From the cell containing the given text, extract its center point as (X, Y) coordinate. 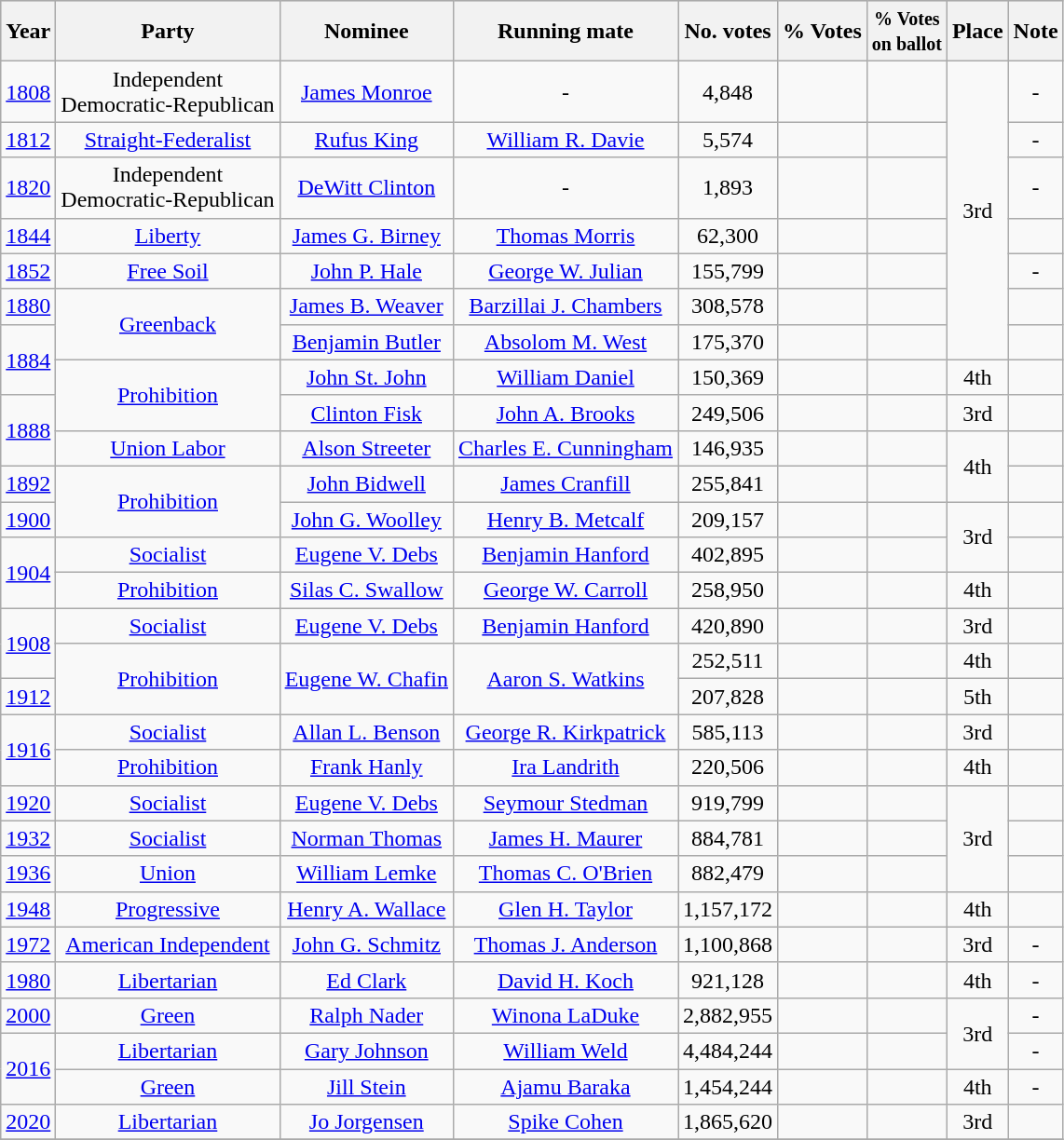
252,511 (729, 661)
1820 (28, 188)
Free Soil (168, 271)
Running mate (565, 32)
255,841 (729, 483)
Aaron S. Watkins (565, 679)
Henry A. Wallace (366, 909)
Jill Stein (366, 1087)
Union Labor (168, 448)
2000 (28, 1015)
1972 (28, 944)
Ed Clark (366, 980)
Ajamu Baraka (565, 1087)
1932 (28, 838)
150,369 (729, 377)
John St. John (366, 377)
1884 (28, 360)
James Cranfill (565, 483)
Charles E. Cunningham (565, 448)
1,865,620 (729, 1122)
American Independent (168, 944)
Greenback (168, 324)
1844 (28, 236)
5th (977, 697)
1916 (28, 750)
1908 (28, 644)
George W. Julian (565, 271)
Clinton Fisk (366, 413)
David H. Koch (565, 980)
Eugene W. Chafin (366, 679)
1,454,244 (729, 1087)
Norman Thomas (366, 838)
Rufus King (366, 140)
Ira Landrith (565, 767)
Glen H. Taylor (565, 909)
Silas C. Swallow (366, 590)
175,370 (729, 342)
585,113 (729, 732)
James B. Weaver (366, 306)
1904 (28, 573)
1,157,172 (729, 909)
402,895 (729, 555)
1936 (28, 874)
% Voteson ballot (907, 32)
155,799 (729, 271)
Year (28, 32)
Allan L. Benson (366, 732)
Frank Hanly (366, 767)
249,506 (729, 413)
No. votes (729, 32)
George W. Carroll (565, 590)
4,848 (729, 91)
George R. Kirkpatrick (565, 732)
2,882,955 (729, 1015)
1888 (28, 430)
2020 (28, 1122)
William Daniel (565, 377)
James Monroe (366, 91)
Progressive (168, 909)
Thomas Morris (565, 236)
Spike Cohen (565, 1122)
Straight-Federalist (168, 140)
Note (1036, 32)
207,828 (729, 697)
1880 (28, 306)
1912 (28, 697)
1892 (28, 483)
420,890 (729, 626)
% Votes (823, 32)
1980 (28, 980)
Union (168, 874)
1900 (28, 519)
209,157 (729, 519)
220,506 (729, 767)
Benjamin Butler (366, 342)
882,479 (729, 874)
John P. Hale (366, 271)
William R. Davie (565, 140)
Jo Jorgensen (366, 1122)
2016 (28, 1068)
1852 (28, 271)
Henry B. Metcalf (565, 519)
1812 (28, 140)
4,484,244 (729, 1051)
Nominee (366, 32)
1,893 (729, 188)
Party (168, 32)
1948 (28, 909)
884,781 (729, 838)
John A. Brooks (565, 413)
Thomas C. O'Brien (565, 874)
1920 (28, 803)
Thomas J. Anderson (565, 944)
DeWitt Clinton (366, 188)
James G. Birney (366, 236)
258,950 (729, 590)
William Lemke (366, 874)
1,100,868 (729, 944)
William Weld (565, 1051)
Winona LaDuke (565, 1015)
John Bidwell (366, 483)
62,300 (729, 236)
John G. Woolley (366, 519)
Alson Streeter (366, 448)
921,128 (729, 980)
5,574 (729, 140)
Liberty (168, 236)
Absolom M. West (565, 342)
919,799 (729, 803)
1808 (28, 91)
Place (977, 32)
James H. Maurer (565, 838)
John G. Schmitz (366, 944)
Seymour Stedman (565, 803)
Barzillai J. Chambers (565, 306)
Gary Johnson (366, 1051)
Ralph Nader (366, 1015)
308,578 (729, 306)
146,935 (729, 448)
